Detect which cell encompasses the target text, then output its (X, Y) center coordinate. 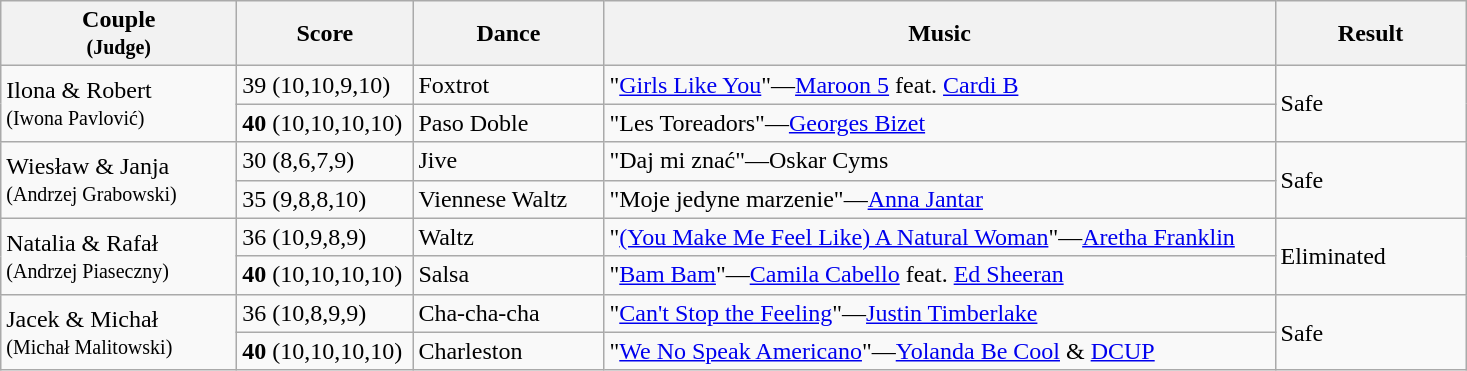
Salsa (508, 275)
"Girls Like You"—Maroon 5 feat. Cardi B (940, 85)
36 (10,9,8,9) (325, 237)
Score (325, 34)
Charleston (508, 351)
Jacek & Michał(Michał Malitowski) (119, 332)
Couple(Judge) (119, 34)
Foxtrot (508, 85)
"(You Make Me Feel Like) A Natural Woman"—Aretha Franklin (940, 237)
Eliminated (1370, 256)
"Bam Bam"—Camila Cabello feat. Ed Sheeran (940, 275)
30 (8,6,7,9) (325, 161)
Paso Doble (508, 123)
Cha-cha-cha (508, 313)
"We No Speak Americano"—Yolanda Be Cool & DCUP (940, 351)
Dance (508, 34)
Ilona & Robert(Iwona Pavlović) (119, 104)
"Moje jedyne marzenie"—Anna Jantar (940, 199)
Jive (508, 161)
Music (940, 34)
Natalia & Rafał(Andrzej Piaseczny) (119, 256)
"Can't Stop the Feeling"—Justin Timberlake (940, 313)
"Les Toreadors"—Georges Bizet (940, 123)
Waltz (508, 237)
"Daj mi znać"—Oskar Cyms (940, 161)
39 (10,10,9,10) (325, 85)
Viennese Waltz (508, 199)
Wiesław & Janja(Andrzej Grabowski) (119, 180)
Result (1370, 34)
35 (9,8,8,10) (325, 199)
36 (10,8,9,9) (325, 313)
